Pinpoint the cell where the given text exists, returning its [x, y] midpoint coordinate. 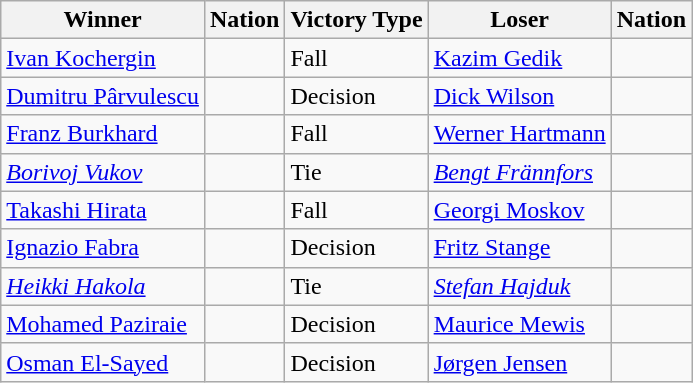
Maurice Mewis [520, 324]
Bengt Frännfors [520, 172]
Borivoj Vukov [103, 172]
Loser [520, 20]
Georgi Moskov [520, 210]
Takashi Hirata [103, 210]
Winner [103, 20]
Stefan Hajduk [520, 286]
Heikki Hakola [103, 286]
Mohamed Paziraie [103, 324]
Ignazio Fabra [103, 248]
Franz Burkhard [103, 134]
Dumitru Pârvulescu [103, 96]
Jørgen Jensen [520, 362]
Werner Hartmann [520, 134]
Osman El-Sayed [103, 362]
Kazim Gedik [520, 58]
Fritz Stange [520, 248]
Dick Wilson [520, 96]
Ivan Kochergin [103, 58]
Victory Type [356, 20]
